From the cell containing the given text, extract its center point as [x, y] coordinate. 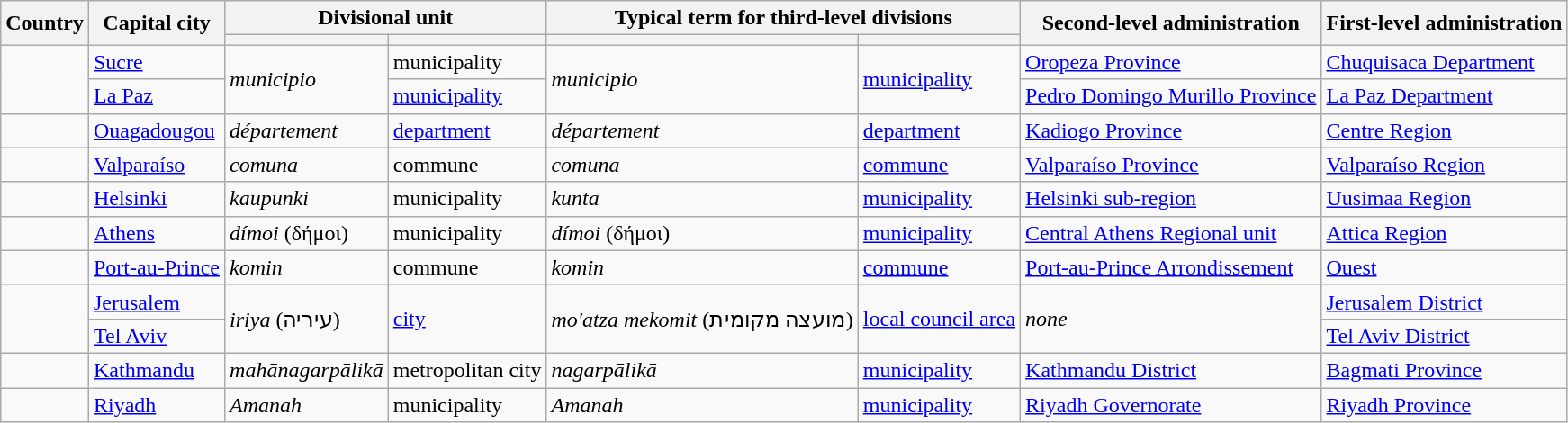
Jerusalem [157, 301]
Typical term for third-level divisions [783, 18]
Divisional unit [385, 18]
Attica Region [1444, 233]
kaupunki [307, 199]
Tel Aviv [157, 336]
Valparaíso [157, 165]
Second-level administration [1171, 23]
local council area [939, 319]
Ouest [1444, 267]
Oropeza Province [1171, 62]
Centre Region [1444, 130]
Jerusalem District [1444, 301]
Riyadh Governorate [1171, 404]
Uusimaa Region [1444, 199]
Port-au-Prince [157, 267]
metropolitan city [467, 370]
mahānagarpālikā [307, 370]
Helsinki [157, 199]
city [467, 319]
Athens [157, 233]
Kadiogo Province [1171, 130]
none [1171, 319]
iriya (עיריה) [307, 319]
Port-au-Prince Arrondissement [1171, 267]
Kathmandu [157, 370]
Chuquisaca Department [1444, 62]
Capital city [157, 23]
First-level administration [1444, 23]
mo'atza mekomit (מועצה מקומית) [702, 319]
Kathmandu District [1171, 370]
Riyadh Province [1444, 404]
Valparaíso Region [1444, 165]
Riyadh [157, 404]
Valparaíso Province [1171, 165]
Country [45, 23]
kunta [702, 199]
Tel Aviv District [1444, 336]
Central Athens Regional unit [1171, 233]
La Paz [157, 96]
Ouagadougou [157, 130]
Helsinki sub-region [1171, 199]
Sucre [157, 62]
Pedro Domingo Murillo Province [1171, 96]
Bagmati Province [1444, 370]
nagarpālikā [702, 370]
La Paz Department [1444, 96]
